For the text-containing cell, return its midpoint in [X, Y] coordinate format. 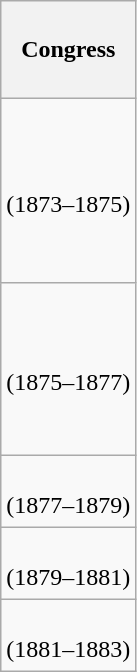
(1881–1883) [68, 636]
(1877–1879) [68, 492]
(1879–1881) [68, 564]
Congress [68, 50]
(1873–1875) [68, 190]
(1875–1877) [68, 369]
